Find where the given text appears and provide that cell's center as (X, Y) coordinate. 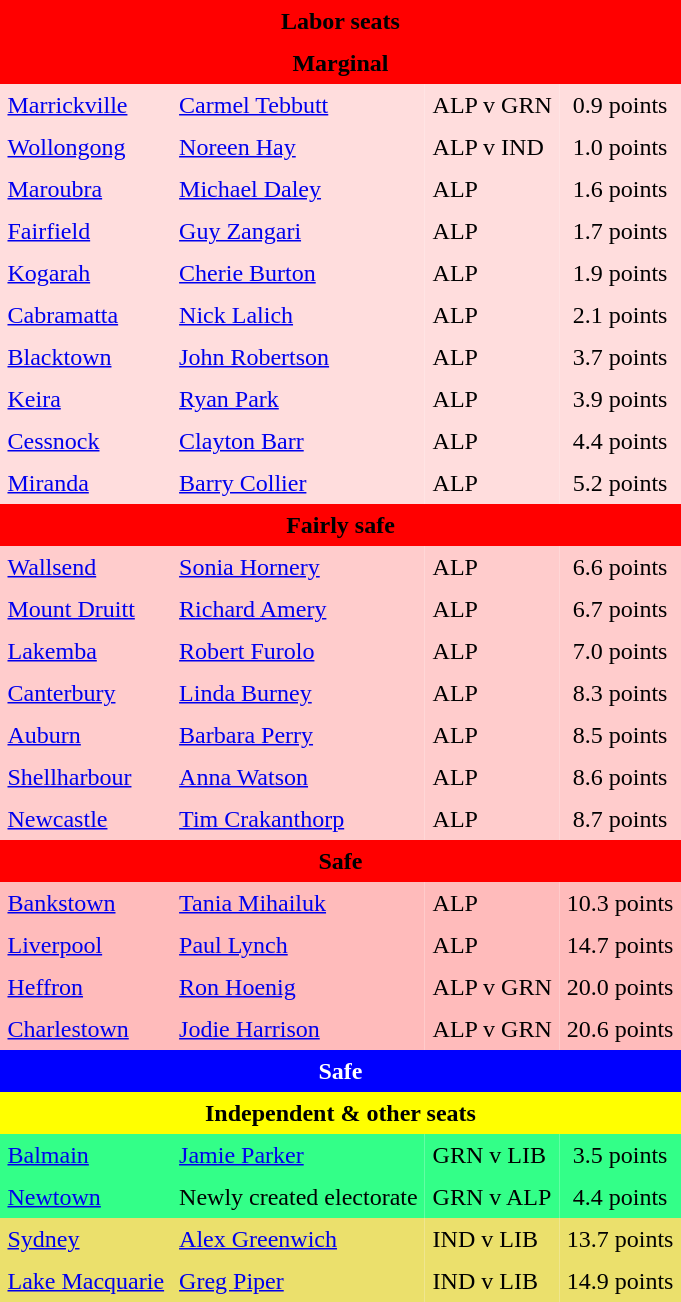
Sydney (86, 1240)
Fairly safe (340, 526)
Richard Amery (299, 610)
Shellharbour (86, 778)
Mount Druitt (86, 610)
Linda Burney (299, 694)
Wallsend (86, 568)
Marrickville (86, 106)
1.9 points (620, 274)
Heffron (86, 988)
13.7 points (620, 1240)
Anna Watson (299, 778)
Keira (86, 400)
3.7 points (620, 358)
7.0 points (620, 652)
Charlestown (86, 1030)
Tim Crakanthorp (299, 820)
Noreen Hay (299, 148)
8.7 points (620, 820)
20.6 points (620, 1030)
3.9 points (620, 400)
Alex Greenwich (299, 1240)
Cabramatta (86, 316)
Michael Daley (299, 190)
1.6 points (620, 190)
5.2 points (620, 484)
Fairfield (86, 232)
Newcastle (86, 820)
Barry Collier (299, 484)
Lakemba (86, 652)
Independent & other seats (340, 1114)
20.0 points (620, 988)
Carmel Tebbutt (299, 106)
GRN v ALP (492, 1198)
6.7 points (620, 610)
14.7 points (620, 946)
Wollongong (86, 148)
Jamie Parker (299, 1156)
Robert Furolo (299, 652)
GRN v LIB (492, 1156)
Newtown (86, 1198)
Barbara Perry (299, 736)
2.1 points (620, 316)
Balmain (86, 1156)
10.3 points (620, 904)
1.7 points (620, 232)
6.6 points (620, 568)
Clayton Barr (299, 442)
Blacktown (86, 358)
8.5 points (620, 736)
8.3 points (620, 694)
Liverpool (86, 946)
Guy Zangari (299, 232)
Cherie Burton (299, 274)
John Robertson (299, 358)
0.9 points (620, 106)
Maroubra (86, 190)
Sonia Hornery (299, 568)
Labor seats (340, 22)
Kogarah (86, 274)
Nick Lalich (299, 316)
Bankstown (86, 904)
Ron Hoenig (299, 988)
Ryan Park (299, 400)
Cessnock (86, 442)
1.0 points (620, 148)
Miranda (86, 484)
Newly created electorate (299, 1198)
IND v LIB (492, 1240)
8.6 points (620, 778)
ALP v IND (492, 148)
Auburn (86, 736)
Jodie Harrison (299, 1030)
Marginal (340, 64)
3.5 points (620, 1156)
Tania Mihailuk (299, 904)
Paul Lynch (299, 946)
Canterbury (86, 694)
